Search for the cell housing the specified text and yield its (X, Y) center coordinate. 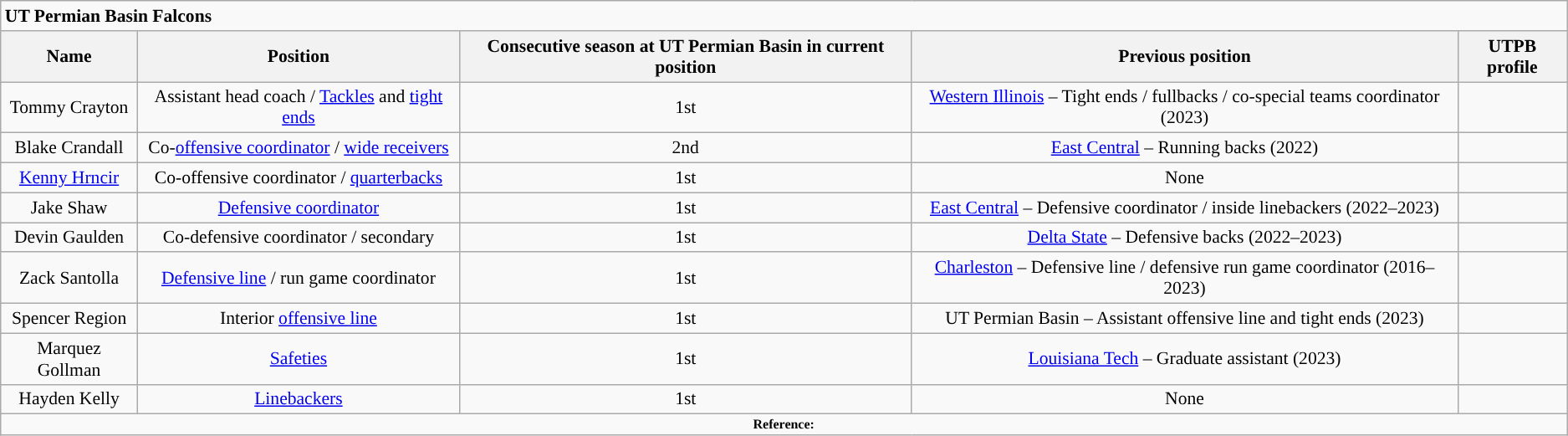
Kenny Hrncir (69, 178)
Charleston – Defensive line / defensive run game coordinator (2016–2023) (1184, 278)
Name (69, 57)
Previous position (1184, 57)
Linebackers (298, 399)
Devin Gaulden (69, 238)
Safeties (298, 358)
East Central – Defensive coordinator / inside linebackers (2022–2023) (1184, 208)
Position (298, 57)
Delta State – Defensive backs (2022–2023) (1184, 238)
Tommy Crayton (69, 107)
Zack Santolla (69, 278)
Blake Crandall (69, 148)
East Central – Running backs (2022) (1184, 148)
Defensive line / run game coordinator (298, 278)
Defensive coordinator (298, 208)
Western Illinois – Tight ends / fullbacks / co-special teams coordinator (2023) (1184, 107)
Assistant head coach / Tackles and tight ends (298, 107)
Co-offensive coordinator / quarterbacks (298, 178)
Consecutive season at UT Permian Basin in current position (686, 57)
Jake Shaw (69, 208)
2nd (686, 148)
Spencer Region (69, 319)
Louisiana Tech – Graduate assistant (2023) (1184, 358)
Reference: (784, 424)
Co-defensive coordinator / secondary (298, 238)
UT Permian Basin Falcons (784, 16)
Interior offensive line (298, 319)
Marquez Gollman (69, 358)
Co-offensive coordinator / wide receivers (298, 148)
UT Permian Basin – Assistant offensive line and tight ends (2023) (1184, 319)
UTPB profile (1512, 57)
Hayden Kelly (69, 399)
